Output the [X, Y] coordinate of the center of the cell containing the given text.  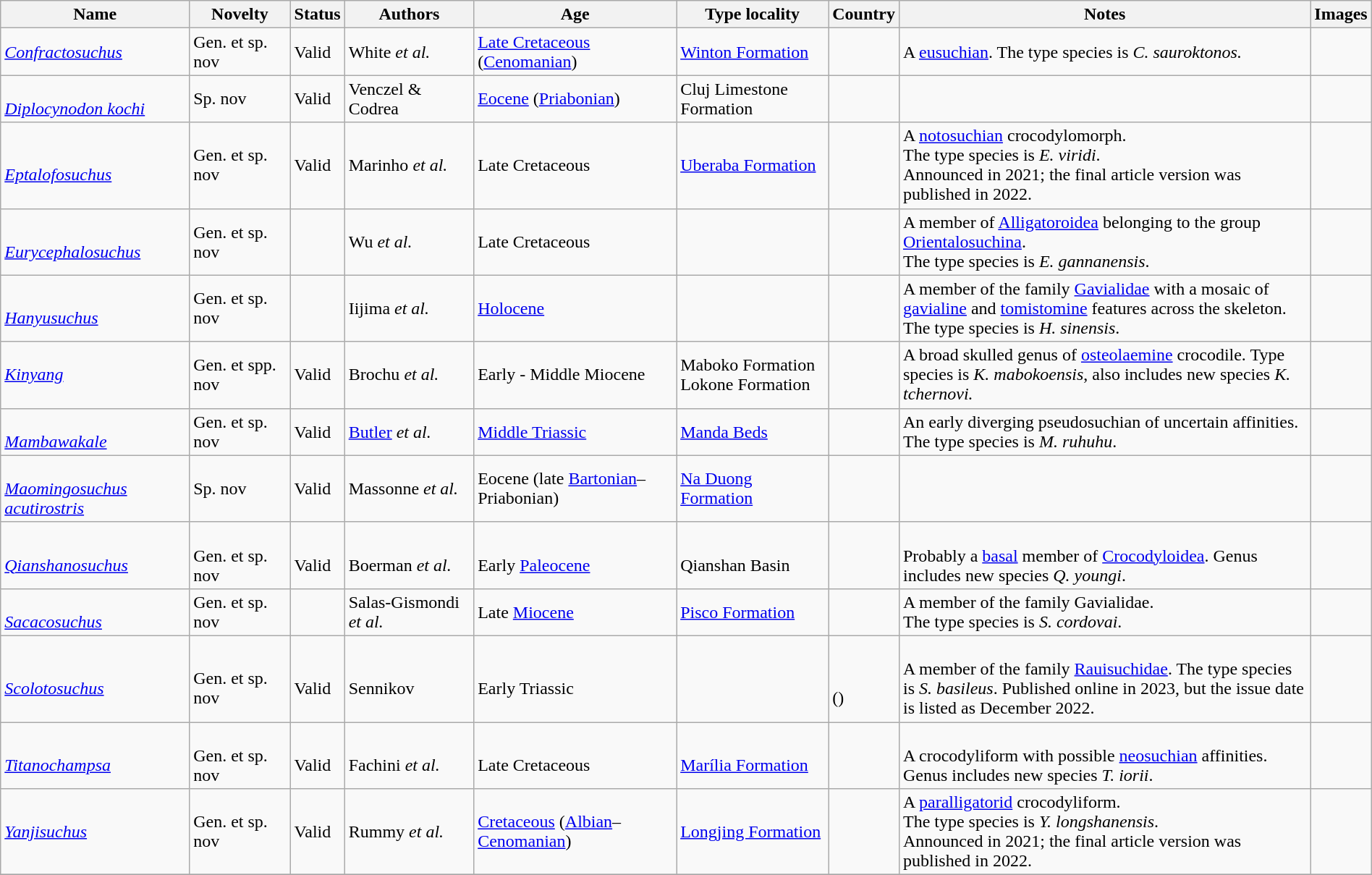
Confractosuchus [96, 52]
Sacacosuchus [96, 612]
A notosuchian crocodylomorph. The type species is E. viridi. Announced in 2021; the final article version was published in 2022. [1104, 165]
Massonne et al. [409, 489]
Winton Formation [753, 52]
Status [317, 14]
Boerman et al. [409, 555]
Maboko FormationLokone Formation [753, 375]
Sennikov [409, 679]
Uberaba Formation [753, 165]
Eurycephalosuchus [96, 242]
Early - Middle Miocene [575, 375]
A eusuchian. The type species is C. sauroktonos. [1104, 52]
Marinho et al. [409, 165]
Authors [409, 14]
Late Miocene [575, 612]
Age [575, 14]
A broad skulled genus of osteolaemine crocodile. Type species is K. mabokoensis, also includes new species K. tchernovi. [1104, 375]
Gen. et spp. nov [240, 375]
Holocene [575, 308]
Na Duong Formation [753, 489]
Country [864, 14]
Kinyang [96, 375]
Salas-Gismondi et al. [409, 612]
White et al. [409, 52]
Mambawakale [96, 431]
A member of Alligatoroidea belonging to the group Orientalosuchina. The type species is E. gannanensis. [1104, 242]
Manda Beds [753, 431]
Iijima et al. [409, 308]
Cluj Limestone Formation [753, 98]
Late Cretaceous (Cenomanian) [575, 52]
Maomingosuchus acutirostris [96, 489]
A member of the family Gavialidae with a mosaic of gavialine and tomistomine features across the skeleton. The type species is H. sinensis. [1104, 308]
Rummy et al. [409, 832]
Eocene (Priabonian) [575, 98]
Wu et al. [409, 242]
Early Paleocene [575, 555]
Fachini et al. [409, 756]
Eptalofosuchus [96, 165]
An early diverging pseudosuchian of uncertain affinities. The type species is M. ruhuhu. [1104, 431]
Cretaceous (Albian–Cenomanian) [575, 832]
Eocene (late Bartonian–Priabonian) [575, 489]
Qianshan Basin [753, 555]
Novelty [240, 14]
Qianshanosuchus [96, 555]
Notes [1104, 14]
A paralligatorid crocodyliform. The type species is Y. longshanensis. Announced in 2021; the final article version was published in 2022. [1104, 832]
Early Triassic [575, 679]
Hanyusuchus [96, 308]
Type locality [753, 14]
() [864, 679]
Marília Formation [753, 756]
Yanjisuchus [96, 832]
Diplocynodon kochi [96, 98]
A member of the family Rauisuchidae. The type species is S. basileus. Published online in 2023, but the issue date is listed as December 2022. [1104, 679]
Longjing Formation [753, 832]
Middle Triassic [575, 431]
Venczel & Codrea [409, 98]
Titanochampsa [96, 756]
Butler et al. [409, 431]
Probably a basal member of Crocodyloidea. Genus includes new species Q. youngi. [1104, 555]
A member of the family Gavialidae. The type species is S. cordovai. [1104, 612]
Brochu et al. [409, 375]
Name [96, 14]
A crocodyliform with possible neosuchian affinities. Genus includes new species T. iorii. [1104, 756]
Images [1341, 14]
Pisco Formation [753, 612]
Scolotosuchus [96, 679]
